Output the (X, Y) coordinate of the center of the cell containing the given text.  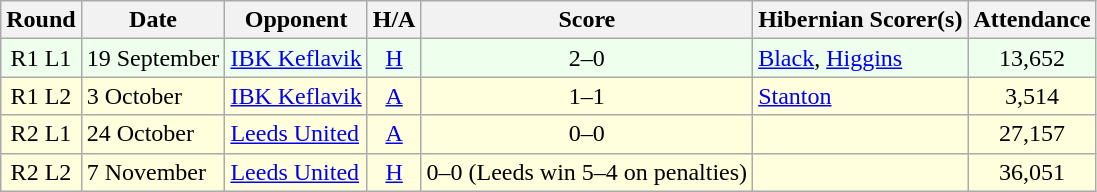
Stanton (860, 96)
7 November (153, 172)
R1 L2 (41, 96)
0–0 (Leeds win 5–4 on penalties) (587, 172)
0–0 (587, 134)
R2 L1 (41, 134)
27,157 (1032, 134)
24 October (153, 134)
3,514 (1032, 96)
Black, Higgins (860, 58)
R2 L2 (41, 172)
Round (41, 20)
Opponent (296, 20)
2–0 (587, 58)
Attendance (1032, 20)
Hibernian Scorer(s) (860, 20)
R1 L1 (41, 58)
H/A (394, 20)
3 October (153, 96)
19 September (153, 58)
13,652 (1032, 58)
Date (153, 20)
Score (587, 20)
1–1 (587, 96)
36,051 (1032, 172)
